Extract the [x, y] coordinate from the center of the cell holding the provided text.  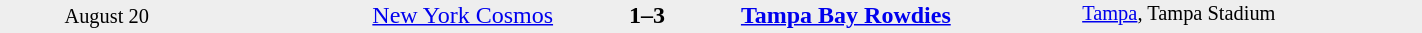
Tampa, Tampa Stadium [1252, 16]
August 20 [106, 16]
Tampa Bay Rowdies [910, 15]
1–3 [648, 15]
New York Cosmos [384, 15]
